Search for the cell housing the specified text and yield its [x, y] center coordinate. 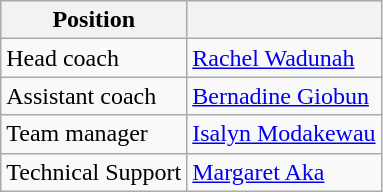
Bernadine Giobun [284, 96]
Technical Support [94, 172]
Assistant coach [94, 96]
Rachel Wadunah [284, 58]
Isalyn Modakewau [284, 134]
Head coach [94, 58]
Position [94, 20]
Team manager [94, 134]
Margaret Aka [284, 172]
